Provide the [x, y] coordinate of the cell's center where the given text is located.  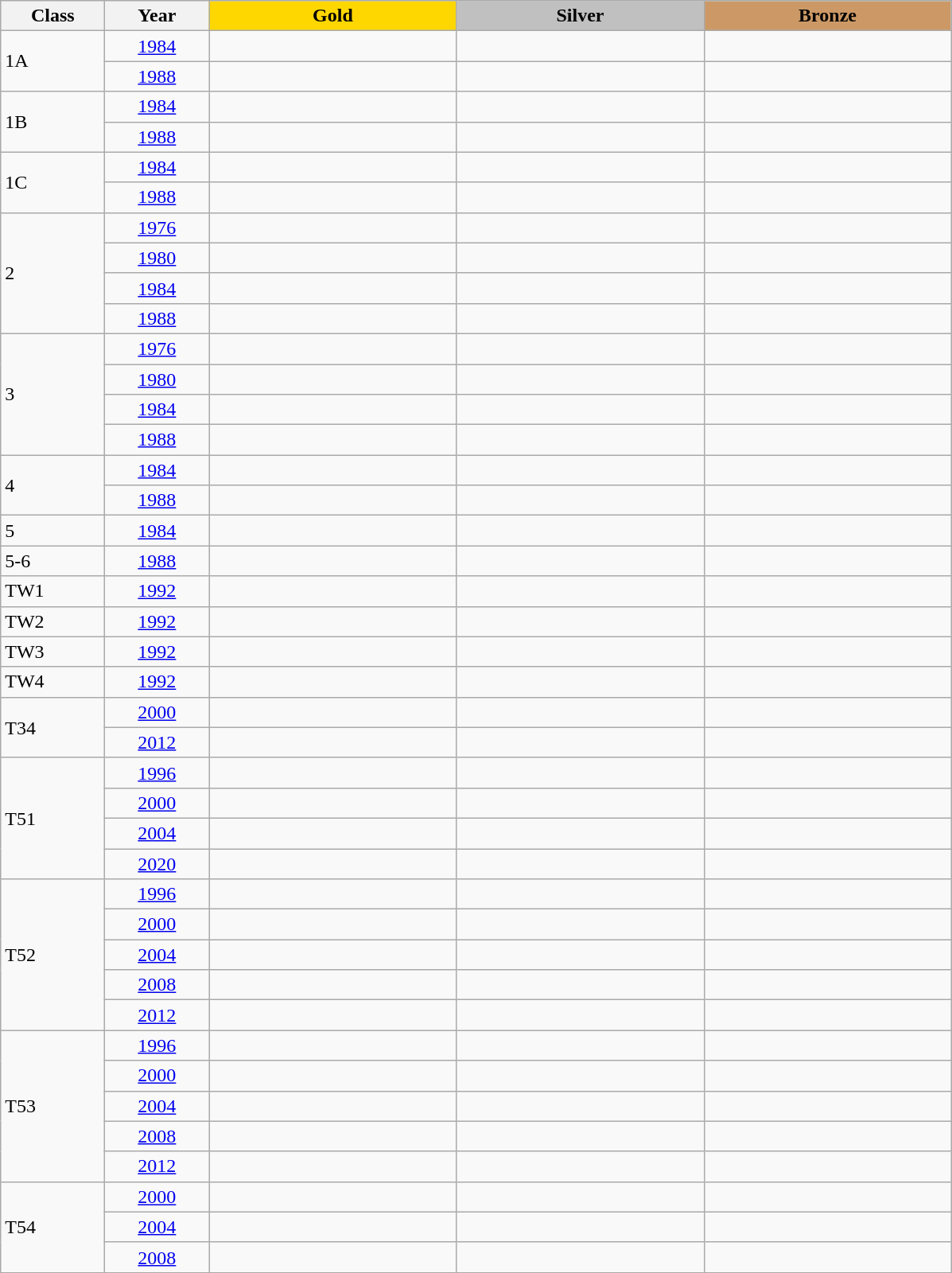
T54 [52, 1227]
1C [52, 182]
5-6 [52, 561]
1B [52, 122]
Gold [332, 16]
Silver [581, 16]
Class [52, 16]
5 [52, 531]
Year [157, 16]
T34 [52, 727]
T51 [52, 818]
T52 [52, 955]
TW2 [52, 621]
TW1 [52, 591]
2020 [157, 863]
TW3 [52, 652]
TW4 [52, 682]
1A [52, 61]
3 [52, 394]
T53 [52, 1106]
4 [52, 485]
2 [52, 273]
Bronze [827, 16]
